Capture the cell that displays the provided text and extract its (X, Y) central coordinate. 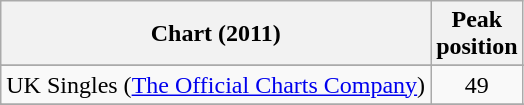
UK Singles (The Official Charts Company) (216, 85)
49 (477, 85)
Chart (2011) (216, 34)
Peakposition (477, 34)
